Scan for the cell matching the given text and deliver its (X, Y) coordinate at center. 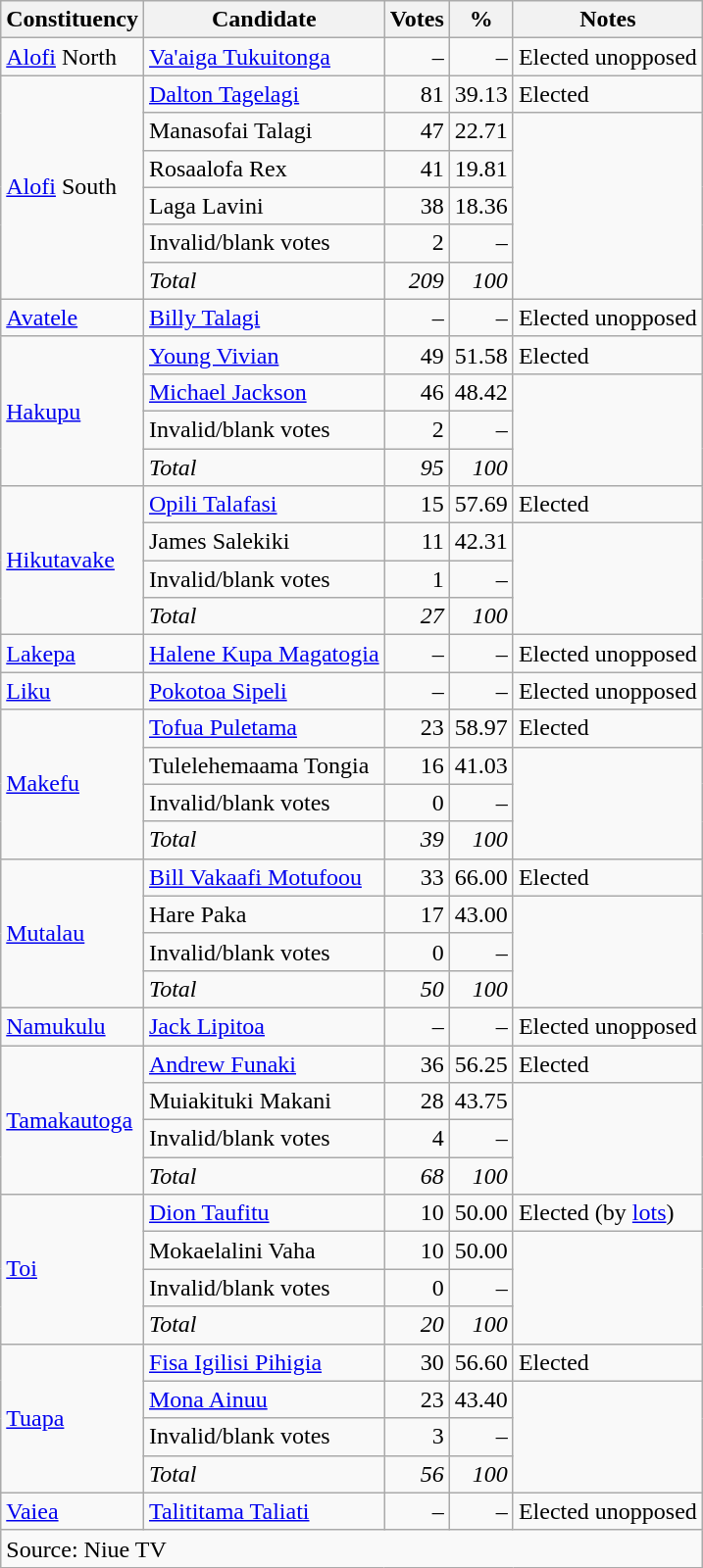
Mona Ainuu (264, 1399)
28 (417, 1102)
Votes (417, 20)
Michael Jackson (264, 392)
Fisa Igilisi Pihigia (264, 1362)
James Salekiki (264, 542)
81 (417, 94)
22.71 (480, 131)
Notes (608, 20)
Billy Talagi (264, 318)
3 (417, 1437)
43.00 (480, 914)
Young Vivian (264, 355)
Avatele (73, 318)
68 (417, 1176)
Candidate (264, 20)
Alofi North (73, 57)
Manasofai Talagi (264, 131)
Constituency (73, 20)
51.58 (480, 355)
Rosaalofa Rex (264, 169)
47 (417, 131)
58.97 (480, 728)
Tuapa (73, 1418)
33 (417, 877)
38 (417, 206)
Dion Taufitu (264, 1213)
15 (417, 505)
20 (417, 1325)
16 (417, 765)
1 (417, 579)
17 (417, 914)
Pokotoa Sipeli (264, 691)
Mutalau (73, 933)
36 (417, 1063)
43.75 (480, 1102)
Vaiea (73, 1511)
48.42 (480, 392)
Elected (by lots) (608, 1213)
57.69 (480, 505)
30 (417, 1362)
209 (417, 280)
Bill Vakaafi Motufoou (264, 877)
42.31 (480, 542)
Opili Talafasi (264, 505)
Talititama Taliati (264, 1511)
39 (417, 840)
Dalton Tagelagi (264, 94)
19.81 (480, 169)
49 (417, 355)
56.25 (480, 1063)
Toi (73, 1269)
56.60 (480, 1362)
Andrew Funaki (264, 1063)
Tofua Puletama (264, 728)
27 (417, 616)
Makefu (73, 784)
Hare Paka (264, 914)
43.40 (480, 1399)
Namukulu (73, 1026)
Alofi South (73, 187)
Laga Lavini (264, 206)
41 (417, 169)
Jack Lipitoa (264, 1026)
95 (417, 467)
Liku (73, 691)
Mokaelalini Vaha (264, 1250)
66.00 (480, 877)
11 (417, 542)
Source: Niue TV (352, 1548)
Muiakituki Makani (264, 1102)
% (480, 20)
Hakupu (73, 411)
Lakepa (73, 654)
4 (417, 1139)
56 (417, 1474)
Tulelehemaama Tongia (264, 765)
41.03 (480, 765)
Va'aiga Tukuitonga (264, 57)
18.36 (480, 206)
Hikutavake (73, 561)
39.13 (480, 94)
Tamakautoga (73, 1119)
50 (417, 989)
Halene Kupa Magatogia (264, 654)
46 (417, 392)
